Search for the cell housing the specified text and yield its (X, Y) center coordinate. 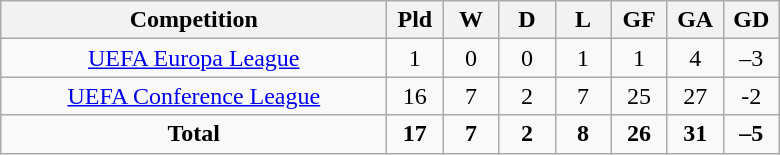
25 (639, 96)
Competition (194, 20)
Total (194, 134)
W (471, 20)
26 (639, 134)
GD (751, 20)
GF (639, 20)
8 (583, 134)
-2 (751, 96)
16 (415, 96)
Pld (415, 20)
L (583, 20)
–3 (751, 58)
–5 (751, 134)
UEFA Conference League (194, 96)
D (527, 20)
4 (695, 58)
27 (695, 96)
UEFA Europa League (194, 58)
GA (695, 20)
17 (415, 134)
31 (695, 134)
